For the text-containing cell, return its midpoint in [x, y] coordinate format. 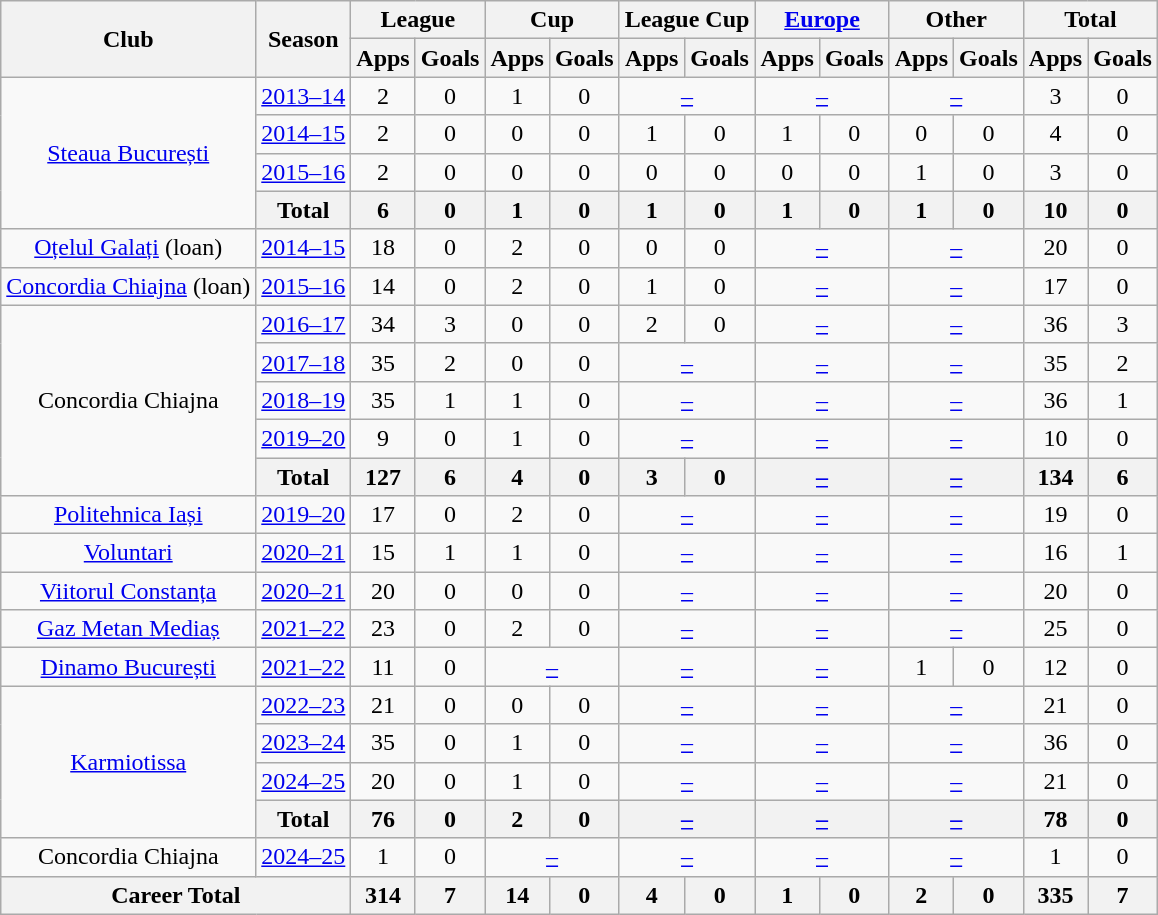
Karmiotissa [128, 762]
11 [383, 667]
2017–18 [304, 362]
134 [1055, 477]
Politehnica Iași [128, 515]
2016–17 [304, 324]
9 [383, 438]
25 [1055, 629]
Concordia Chiajna (loan) [128, 286]
18 [383, 248]
Club [128, 39]
78 [1055, 819]
2018–19 [304, 400]
23 [383, 629]
Season [304, 39]
314 [383, 895]
Gaz Metan Mediaș [128, 629]
Europe [822, 20]
Viitorul Constanța [128, 591]
Voluntari [128, 553]
2013–14 [304, 96]
Oțelul Galați (loan) [128, 248]
12 [1055, 667]
16 [1055, 553]
2022–23 [304, 705]
Dinamo București [128, 667]
76 [383, 819]
Other [956, 20]
League Cup [687, 20]
Steaua București [128, 153]
League [418, 20]
19 [1055, 515]
335 [1055, 895]
2023–24 [304, 743]
Career Total [176, 895]
15 [383, 553]
34 [383, 324]
127 [383, 477]
Cup [552, 20]
